Detect which cell encompasses the target text, then output its (X, Y) center coordinate. 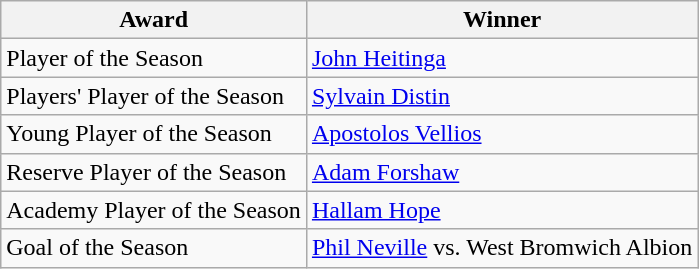
John Heitinga (502, 58)
Young Player of the Season (154, 134)
Award (154, 20)
Sylvain Distin (502, 96)
Player of the Season (154, 58)
Reserve Player of the Season (154, 172)
Adam Forshaw (502, 172)
Winner (502, 20)
Players' Player of the Season (154, 96)
Apostolos Vellios (502, 134)
Academy Player of the Season (154, 210)
Phil Neville vs. West Bromwich Albion (502, 248)
Goal of the Season (154, 248)
Hallam Hope (502, 210)
